From the cell containing the given text, extract its center point as (x, y) coordinate. 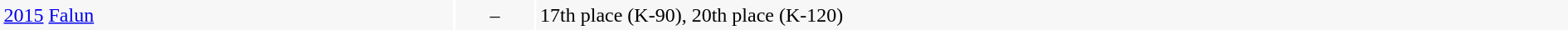
2015 Falun (226, 15)
17th place (K-90), 20th place (K-120) (1052, 15)
– (494, 15)
